Determine the (X, Y) coordinate at the center of the cell enclosing the given text.  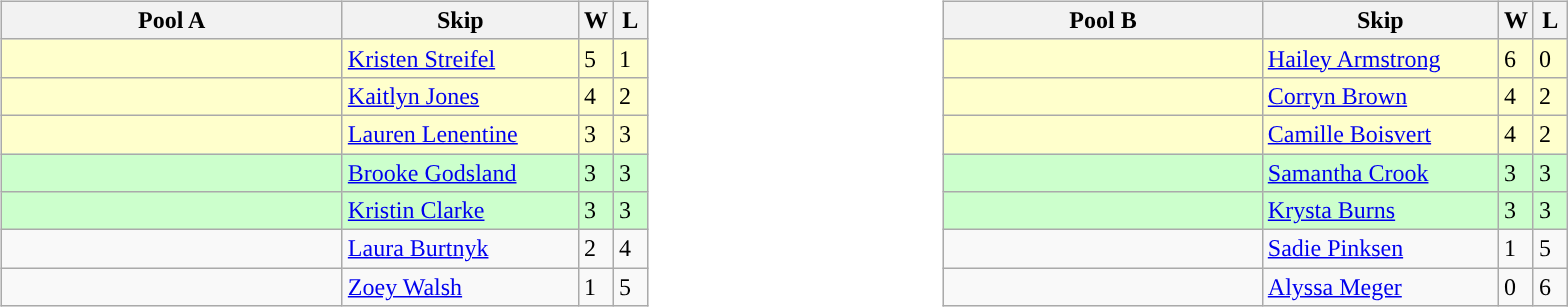
Krysta Burns (1380, 211)
Samantha Crook (1380, 173)
Laura Burtnyk (460, 249)
Hailey Armstrong (1380, 58)
Kristen Streifel (460, 58)
Brooke Godsland (460, 173)
Pool B (1104, 20)
Camille Boisvert (1380, 134)
Corryn Brown (1380, 96)
Lauren Lenentine (460, 134)
Sadie Pinksen (1380, 249)
Zoey Walsh (460, 287)
Kristin Clarke (460, 211)
Pool A (172, 20)
Alyssa Meger (1380, 287)
Kaitlyn Jones (460, 96)
